Return [x, y] of the center of cell containing provided text 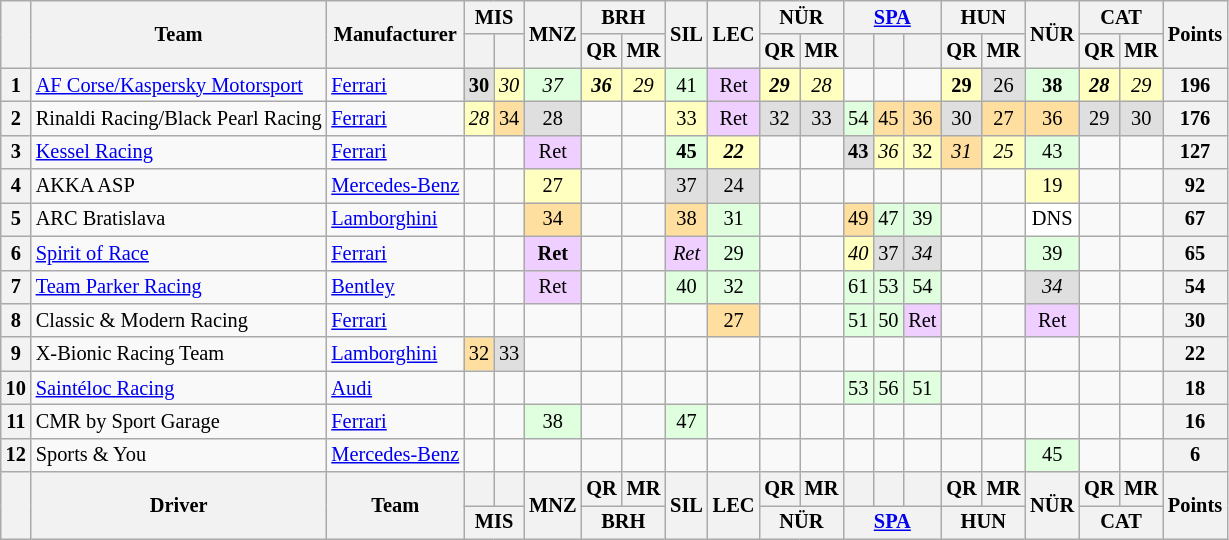
92 [1195, 186]
1 [16, 85]
Bentley [395, 287]
12 [16, 455]
Driver [179, 506]
Audi [395, 388]
67 [1195, 219]
49 [858, 219]
DNS [1052, 219]
4 [16, 186]
26 [1004, 85]
2 [16, 118]
Rinaldi Racing/Black Pearl Racing [179, 118]
7 [16, 287]
176 [1195, 118]
X-Bionic Racing Team [179, 354]
Classic & Modern Racing [179, 320]
Spirit of Race [179, 253]
Manufacturer [395, 34]
Kessel Racing [179, 152]
127 [1195, 152]
25 [1004, 152]
AKKA ASP [179, 186]
65 [1195, 253]
18 [1195, 388]
Sports & You [179, 455]
CMR by Sport Garage [179, 421]
61 [858, 287]
50 [888, 320]
19 [1052, 186]
ARC Bratislava [179, 219]
5 [16, 219]
Team Parker Racing [179, 287]
Saintéloc Racing [179, 388]
196 [1195, 85]
3 [16, 152]
AF Corse/Kaspersky Motorsport [179, 85]
41 [686, 85]
24 [734, 186]
8 [16, 320]
10 [16, 388]
9 [16, 354]
11 [16, 421]
56 [888, 388]
16 [1195, 421]
